For the text-containing cell, return its midpoint in [X, Y] coordinate format. 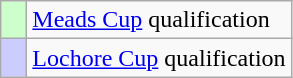
Lochore Cup qualification [159, 58]
Meads Cup qualification [159, 20]
